Extract the (x, y) coordinate from the center of the cell holding the provided text.  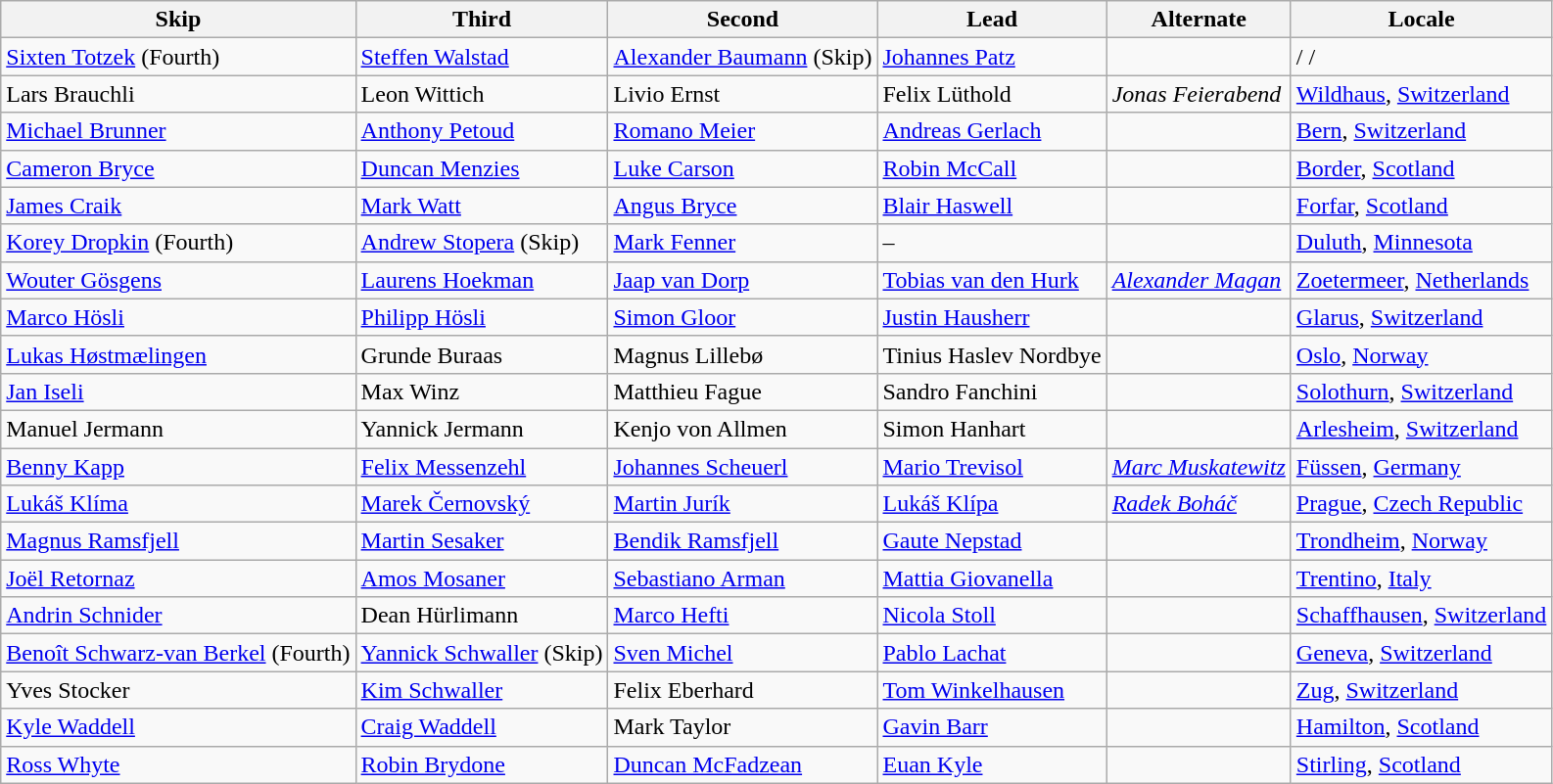
Benny Kapp (178, 467)
Andrew Stopera (Skip) (482, 243)
Simon Hanhart (992, 429)
Arlesheim, Switzerland (1422, 429)
Pablo Lachat (992, 653)
Zug, Switzerland (1422, 690)
Jaap van Dorp (742, 280)
Duncan McFadzean (742, 764)
Marco Hefti (742, 616)
Wildhaus, Switzerland (1422, 94)
Alternate (1199, 20)
Alexander Magan (1199, 280)
Craig Waddell (482, 727)
Prague, Czech Republic (1422, 504)
Hamilton, Scotland (1422, 727)
Magnus Ramsfjell (178, 541)
Stirling, Scotland (1422, 764)
Grunde Buraas (482, 354)
Locale (1422, 20)
Wouter Gösgens (178, 280)
James Craik (178, 206)
Lars Brauchli (178, 94)
Skip (178, 20)
Tom Winkelhausen (992, 690)
Füssen, Germany (1422, 467)
Joël Retornaz (178, 578)
Simon Gloor (742, 317)
Jonas Feierabend (1199, 94)
Glarus, Switzerland (1422, 317)
Sixten Totzek (Fourth) (178, 57)
Trondheim, Norway (1422, 541)
Sebastiano Arman (742, 578)
Gaute Nepstad (992, 541)
Mattia Giovanella (992, 578)
Radek Boháč (1199, 504)
Lead (992, 20)
Amos Mosaner (482, 578)
Laurens Hoekman (482, 280)
Jan Iseli (178, 392)
Korey Dropkin (Fourth) (178, 243)
Cameron Bryce (178, 168)
Anthony Petoud (482, 131)
Solothurn, Switzerland (1422, 392)
Robin Brydone (482, 764)
Zoetermeer, Netherlands (1422, 280)
Martin Sesaker (482, 541)
Johannes Scheuerl (742, 467)
Yannick Jermann (482, 429)
Martin Jurík (742, 504)
Kenjo von Allmen (742, 429)
Robin McCall (992, 168)
Tobias van den Hurk (992, 280)
Third (482, 20)
Forfar, Scotland (1422, 206)
Michael Brunner (178, 131)
Lukas Høstmælingen (178, 354)
Tinius Haslev Nordbye (992, 354)
Manuel Jermann (178, 429)
Lukáš Klípa (992, 504)
Oslo, Norway (1422, 354)
Nicola Stoll (992, 616)
Second (742, 20)
Leon Wittich (482, 94)
Gavin Barr (992, 727)
Magnus Lillebø (742, 354)
Marek Černovský (482, 504)
Matthieu Fague (742, 392)
Dean Hürlimann (482, 616)
Blair Haswell (992, 206)
Marc Muskatewitz (1199, 467)
Schaffhausen, Switzerland (1422, 616)
Andreas Gerlach (992, 131)
Max Winz (482, 392)
Benoît Schwarz-van Berkel (Fourth) (178, 653)
Border, Scotland (1422, 168)
Andrin Schnider (178, 616)
Felix Messenzehl (482, 467)
Justin Hausherr (992, 317)
Bern, Switzerland (1422, 131)
Yannick Schwaller (Skip) (482, 653)
Angus Bryce (742, 206)
Steffen Walstad (482, 57)
– (992, 243)
Mario Trevisol (992, 467)
Felix Eberhard (742, 690)
Kim Schwaller (482, 690)
Geneva, Switzerland (1422, 653)
Romano Meier (742, 131)
Ross Whyte (178, 764)
Mark Fenner (742, 243)
Euan Kyle (992, 764)
/ / (1422, 57)
Mark Watt (482, 206)
Duluth, Minnesota (1422, 243)
Trentino, Italy (1422, 578)
Marco Hösli (178, 317)
Livio Ernst (742, 94)
Mark Taylor (742, 727)
Philipp Hösli (482, 317)
Johannes Patz (992, 57)
Yves Stocker (178, 690)
Felix Lüthold (992, 94)
Kyle Waddell (178, 727)
Sandro Fanchini (992, 392)
Duncan Menzies (482, 168)
Luke Carson (742, 168)
Sven Michel (742, 653)
Lukáš Klíma (178, 504)
Alexander Baumann (Skip) (742, 57)
Bendik Ramsfjell (742, 541)
